Identify which cell holds the provided text, then report its (x, y) central coordinate. 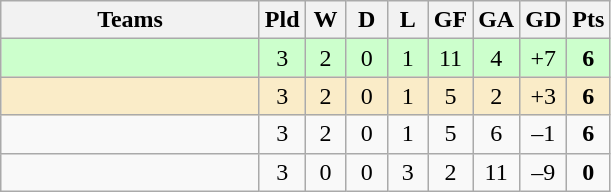
L (408, 20)
GA (496, 20)
4 (496, 58)
–1 (544, 134)
GD (544, 20)
W (326, 20)
D (366, 20)
Pts (588, 20)
+3 (544, 96)
Teams (130, 20)
–9 (544, 172)
+7 (544, 58)
GF (450, 20)
Pld (282, 20)
